For the text-containing cell, return its midpoint in [X, Y] coordinate format. 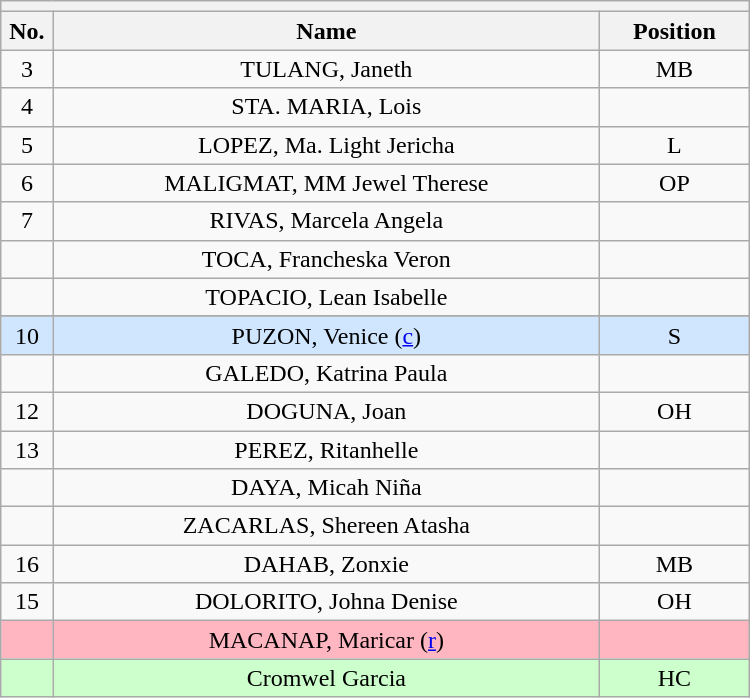
MALIGMAT, MM Jewel Therese [326, 183]
L [675, 145]
No. [27, 31]
GALEDO, Katrina Paula [326, 373]
TOCA, Francheska Veron [326, 259]
ZACARLAS, Shereen Atasha [326, 526]
10 [27, 335]
DAHAB, Zonxie [326, 564]
MACANAP, Maricar (r) [326, 640]
4 [27, 107]
TOPACIO, Lean Isabelle [326, 297]
TULANG, Janeth [326, 69]
13 [27, 449]
3 [27, 69]
DAYA, Micah Niña [326, 488]
Cromwel Garcia [326, 678]
S [675, 335]
6 [27, 183]
PUZON, Venice (c) [326, 335]
Position [675, 31]
15 [27, 602]
HC [675, 678]
DOGUNA, Joan [326, 411]
16 [27, 564]
DOLORITO, Johna Denise [326, 602]
Name [326, 31]
5 [27, 145]
12 [27, 411]
LOPEZ, Ma. Light Jericha [326, 145]
OP [675, 183]
7 [27, 221]
RIVAS, Marcela Angela [326, 221]
STA. MARIA, Lois [326, 107]
PEREZ, Ritanhelle [326, 449]
